Output the (x, y) coordinate of the center of the cell containing the given text.  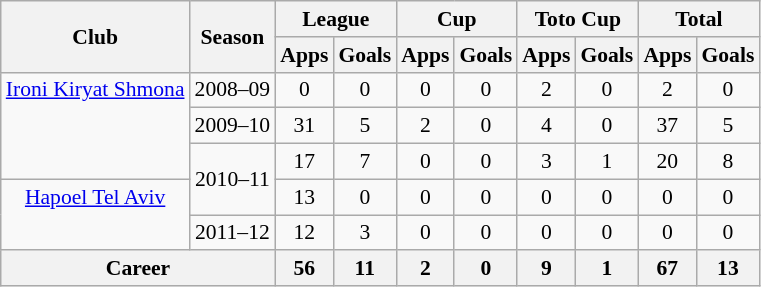
Career (138, 269)
Club (96, 36)
League (336, 19)
11 (364, 269)
Ironi Kiryat Shmona (96, 126)
Cup (456, 19)
Hapoel Tel Aviv (96, 214)
2008–09 (233, 90)
4 (546, 126)
2009–10 (233, 126)
12 (304, 233)
56 (304, 269)
7 (364, 162)
Season (233, 36)
20 (667, 162)
37 (667, 126)
31 (304, 126)
Toto Cup (578, 19)
2010–11 (233, 180)
9 (546, 269)
2011–12 (233, 233)
67 (667, 269)
8 (728, 162)
Total (698, 19)
17 (304, 162)
